Pinpoint the cell where the given text exists, returning its [X, Y] midpoint coordinate. 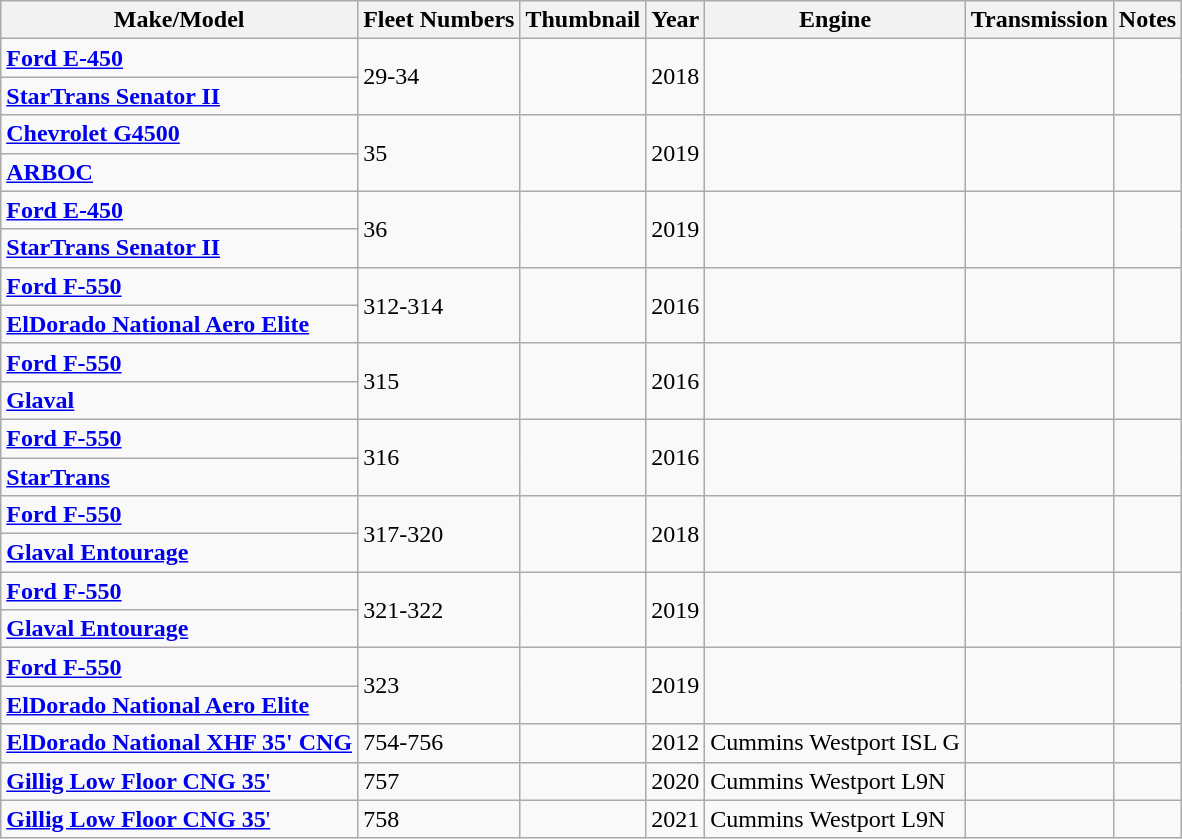
Transmission [1039, 20]
Chevrolet G4500 [180, 134]
ElDorado National XHF 35' CNG [180, 743]
Notes [1147, 20]
321-322 [439, 610]
754-756 [439, 743]
2012 [676, 743]
Year [676, 20]
316 [439, 457]
Make/Model [180, 20]
757 [439, 781]
35 [439, 153]
29-34 [439, 77]
Glaval [180, 400]
2021 [676, 819]
ARBOC [180, 172]
Thumbnail [583, 20]
Fleet Numbers [439, 20]
323 [439, 686]
Engine [835, 20]
312-314 [439, 305]
Cummins Westport ISL G [835, 743]
36 [439, 229]
758 [439, 819]
2020 [676, 781]
317-320 [439, 534]
315 [439, 381]
StarTrans [180, 477]
